Pinpoint the cell where the given text exists, returning its [x, y] midpoint coordinate. 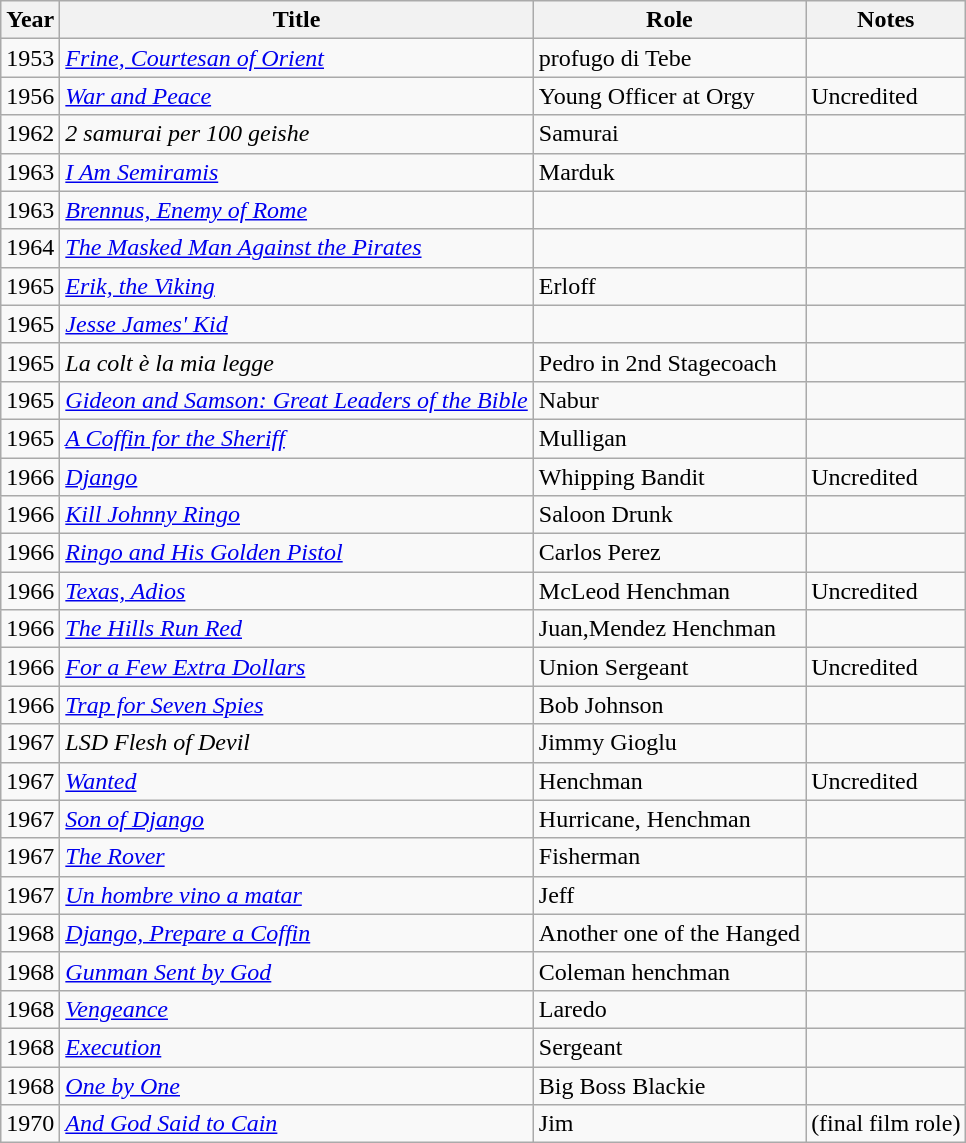
War and Peace [296, 96]
Jimmy Gioglu [669, 743]
Union Sergeant [669, 667]
Henchman [669, 781]
Coleman henchman [669, 971]
McLeod Henchman [669, 591]
Carlos Perez [669, 553]
Notes [886, 20]
Wanted [296, 781]
Kill Johnny Ringo [296, 515]
1953 [30, 58]
Frine, Courtesan of Orient [296, 58]
Title [296, 20]
For a Few Extra Dollars [296, 667]
1970 [30, 1124]
Jesse James' Kid [296, 324]
profugo di Tebe [669, 58]
Mulligan [669, 438]
The Masked Man Against the Pirates [296, 248]
Sergeant [669, 1047]
Gideon and Samson: Great Leaders of the Bible [296, 400]
Year [30, 20]
One by One [296, 1085]
Jeff [669, 895]
2 samurai per 100 geishe [296, 134]
Ringo and His Golden Pistol [296, 553]
Jim [669, 1124]
Brennus, Enemy of Rome [296, 210]
Hurricane, Henchman [669, 819]
Trap for Seven Spies [296, 705]
The Hills Run Red [296, 629]
Samurai [669, 134]
Another one of the Hanged [669, 933]
Bob Johnson [669, 705]
Young Officer at Orgy [669, 96]
1956 [30, 96]
A Coffin for the Sheriff [296, 438]
La colt è la mia legge [296, 362]
Erik, the Viking [296, 286]
And God Said to Cain [296, 1124]
Whipping Bandit [669, 477]
1964 [30, 248]
Son of Django [296, 819]
Saloon Drunk [669, 515]
Django, Prepare a Coffin [296, 933]
Gunman Sent by God [296, 971]
Pedro in 2nd Stagecoach [669, 362]
(final film role) [886, 1124]
Django [296, 477]
Execution [296, 1047]
Un hombre vino a matar [296, 895]
Big Boss Blackie [669, 1085]
Texas, Adios [296, 591]
Vengeance [296, 1009]
I Am Semiramis [296, 172]
The Rover [296, 857]
Role [669, 20]
Laredo [669, 1009]
Juan,Mendez Henchman [669, 629]
Nabur [669, 400]
1962 [30, 134]
LSD Flesh of Devil [296, 743]
Erloff [669, 286]
Marduk [669, 172]
Fisherman [669, 857]
